From the cell containing the given text, extract its center point as [X, Y] coordinate. 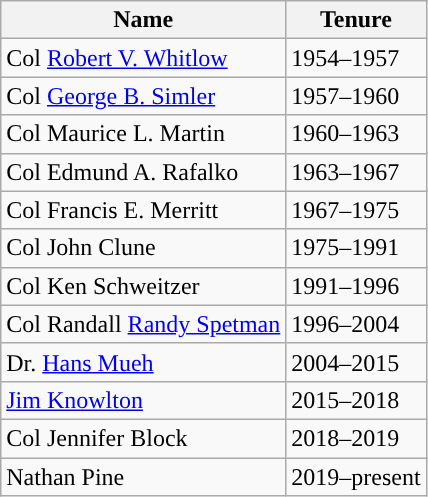
2015–2018 [356, 400]
Col Francis E. Merritt [144, 210]
1963–1967 [356, 172]
Tenure [356, 20]
Name [144, 20]
2004–2015 [356, 362]
Col Randall Randy Spetman [144, 324]
Col John Clune [144, 248]
Col Maurice L. Martin [144, 134]
Nathan Pine [144, 477]
Dr. Hans Mueh [144, 362]
Col Edmund A. Rafalko [144, 172]
1957–1960 [356, 96]
1967–1975 [356, 210]
Col Jennifer Block [144, 438]
Col Robert V. Whitlow [144, 58]
2018–2019 [356, 438]
2019–present [356, 477]
1975–1991 [356, 248]
1991–1996 [356, 286]
Col Ken Schweitzer [144, 286]
1954–1957 [356, 58]
1960–1963 [356, 134]
Col George B. Simler [144, 96]
Jim Knowlton [144, 400]
1996–2004 [356, 324]
